Identify which cell holds the provided text, then report its [x, y] central coordinate. 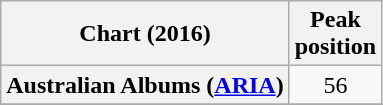
Peak position [335, 34]
Australian Albums (ARIA) [145, 85]
56 [335, 85]
Chart (2016) [145, 34]
